Find where the given text appears and provide that cell's center as (x, y) coordinate. 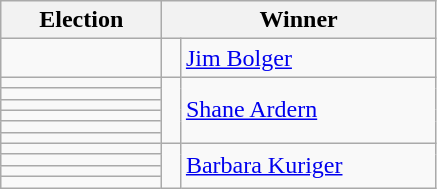
Winner (299, 20)
Jim Bolger (308, 58)
Shane Ardern (308, 110)
Election (82, 20)
Barbara Kuriger (308, 165)
